Identify which cell holds the provided text, then report its (x, y) central coordinate. 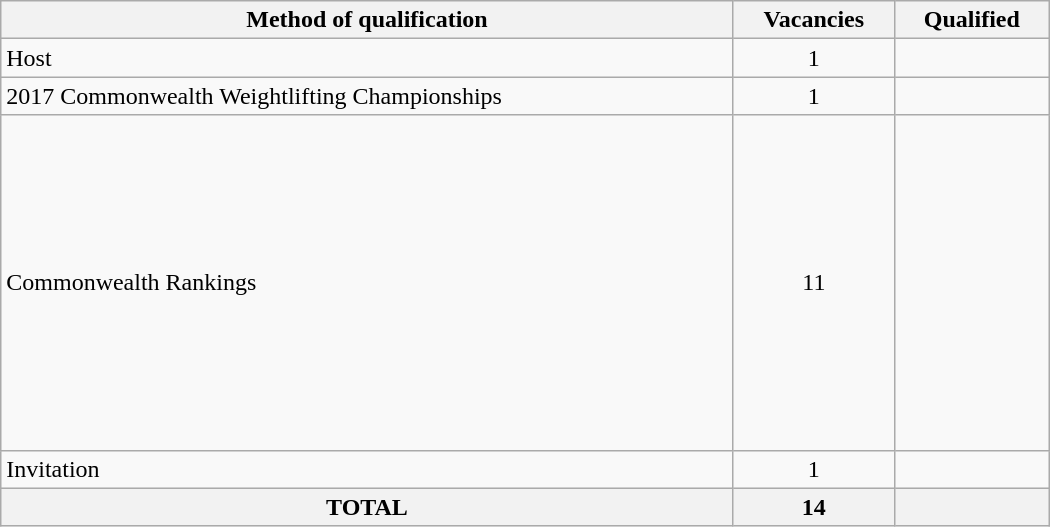
Qualified (972, 20)
14 (814, 507)
11 (814, 282)
Host (367, 58)
TOTAL (367, 507)
Invitation (367, 469)
Commonwealth Rankings (367, 282)
2017 Commonwealth Weightlifting Championships (367, 96)
Method of qualification (367, 20)
Vacancies (814, 20)
